Output the [x, y] coordinate of the center of the cell containing the given text.  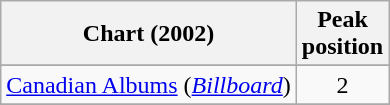
Canadian Albums (Billboard) [149, 85]
Chart (2002) [149, 34]
Peakposition [342, 34]
2 [342, 85]
